Identify which cell holds the provided text, then report its [X, Y] central coordinate. 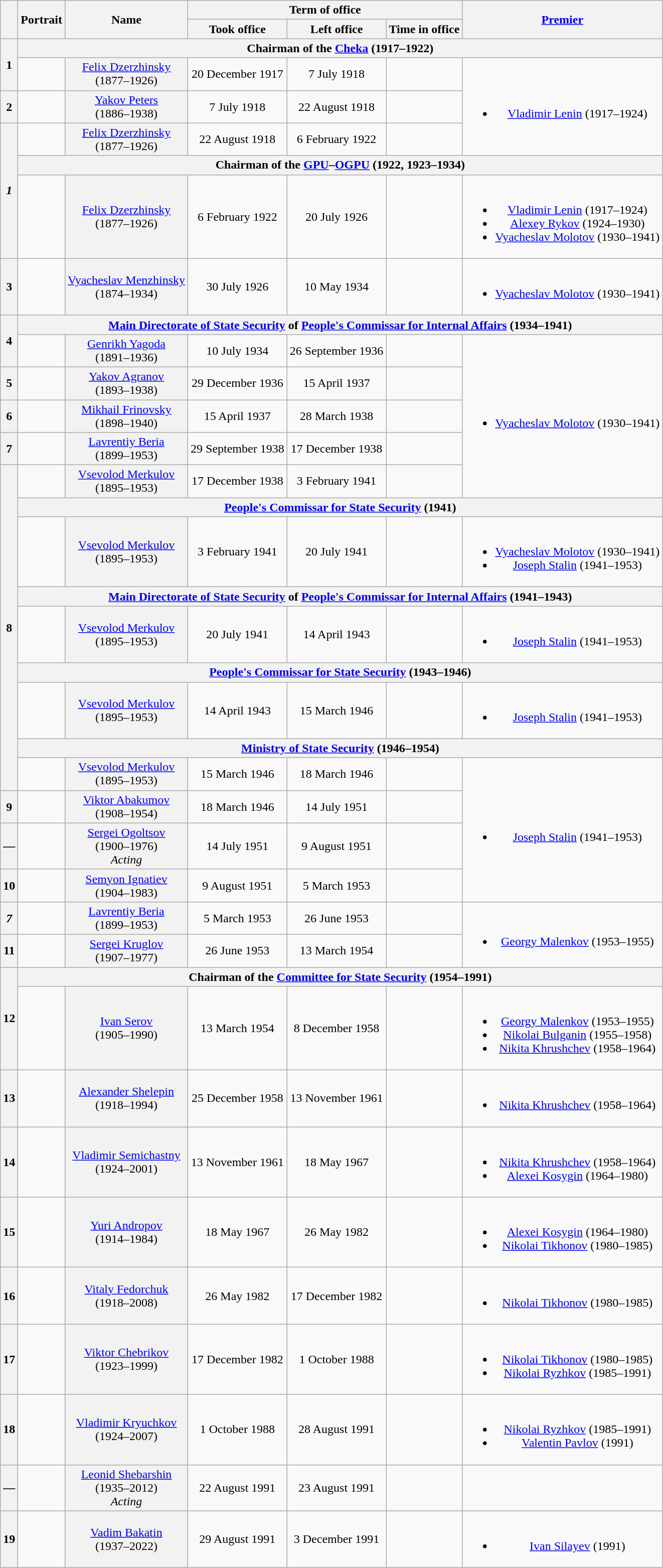
Semyon Ignatiev(1904–1983) [126, 885]
23 August 1991 [337, 1488]
29 December 1936 [238, 383]
Chairman of the GPU–OGPU (1922, 1923–1934) [340, 165]
Premier [563, 20]
Time in office [424, 29]
Nikolai Tikhonov (1980–1985)Nikolai Ryzhkov (1985–1991) [563, 1359]
13 [9, 1099]
2 [9, 106]
3 December 1991 [337, 1539]
28 March 1938 [337, 415]
Vladimir Lenin (1917–1924)Alexey Rykov (1924–1930)Vyacheslav Molotov (1930–1941) [563, 217]
Sergei Kruglov(1907–1977) [126, 950]
Vladimir Lenin (1917–1924) [563, 106]
29 August 1991 [238, 1539]
Chairman of the Cheka (1917–1922) [340, 48]
11 [9, 950]
20 December 1917 [238, 74]
Genrikh Yagoda(1891–1936) [126, 350]
14 [9, 1162]
8 December 1958 [337, 1029]
29 September 1938 [238, 449]
Chairman of the Committee for State Security (1954–1991) [340, 977]
People's Commissar for State Security (1943–1946) [340, 672]
Yuri Andropov(1914–1984) [126, 1232]
Main Directorate of State Security of People's Commissar for Internal Affairs (1934–1941) [340, 325]
3 [9, 287]
Yakov Agranov(1893–1938) [126, 383]
17 [9, 1359]
Viktor Abakumov(1908–1954) [126, 807]
10 May 1934 [337, 287]
5 [9, 383]
Viktor Chebrikov(1923–1999) [126, 1359]
9 [9, 807]
28 August 1991 [337, 1430]
Vyacheslav Menzhinsky(1874–1934) [126, 287]
26 September 1936 [337, 350]
Took office [238, 29]
Vladimir Semichastny(1924–2001) [126, 1162]
Nikolai Tikhonov (1980–1985) [563, 1296]
19 [9, 1539]
Vitaly Fedorchuk(1918–2008) [126, 1296]
12 [9, 1019]
10 [9, 885]
Portrait [42, 20]
Nikolai Ryzhkov (1985–1991)Valentin Pavlov (1991) [563, 1430]
Mikhail Frinovsky(1898–1940) [126, 415]
Ivan Serov(1905–1990) [126, 1029]
Term of office [325, 10]
Sergei Ogoltsov(1900–1976)Acting [126, 846]
Name [126, 20]
Left office [337, 29]
4 [9, 341]
15 [9, 1232]
18 [9, 1430]
Ministry of State Security (1946–1954) [340, 748]
Leonid Shebarshin(1935–2012)Acting [126, 1488]
30 July 1926 [238, 287]
Main Directorate of State Security of People's Commissar for Internal Affairs (1941–1943) [340, 597]
8 [9, 628]
Alexander Shelepin(1918–1994) [126, 1099]
16 [9, 1296]
22 August 1991 [238, 1488]
6 [9, 415]
Nikita Khrushchev (1958–1964) [563, 1099]
Vadim Bakatin(1937–2022) [126, 1539]
Alexei Kosygin (1964–1980)Nikolai Tikhonov (1980–1985) [563, 1232]
Georgy Malenkov (1953–1955)Nikolai Bulganin (1955–1958)Nikita Khrushchev (1958–1964) [563, 1029]
20 July 1926 [337, 217]
25 December 1958 [238, 1099]
Yakov Peters(1886–1938) [126, 106]
People's Commissar for State Security (1941) [340, 507]
Georgy Malenkov (1953–1955) [563, 934]
10 July 1934 [238, 350]
Vladimir Kryuchkov(1924–2007) [126, 1430]
Vyacheslav Molotov (1930–1941)Joseph Stalin (1941–1953) [563, 552]
Nikita Khrushchev (1958–1964)Alexei Kosygin (1964–1980) [563, 1162]
Ivan Silayev (1991) [563, 1539]
